Extract the (x, y) coordinate from the center of the cell holding the provided text.  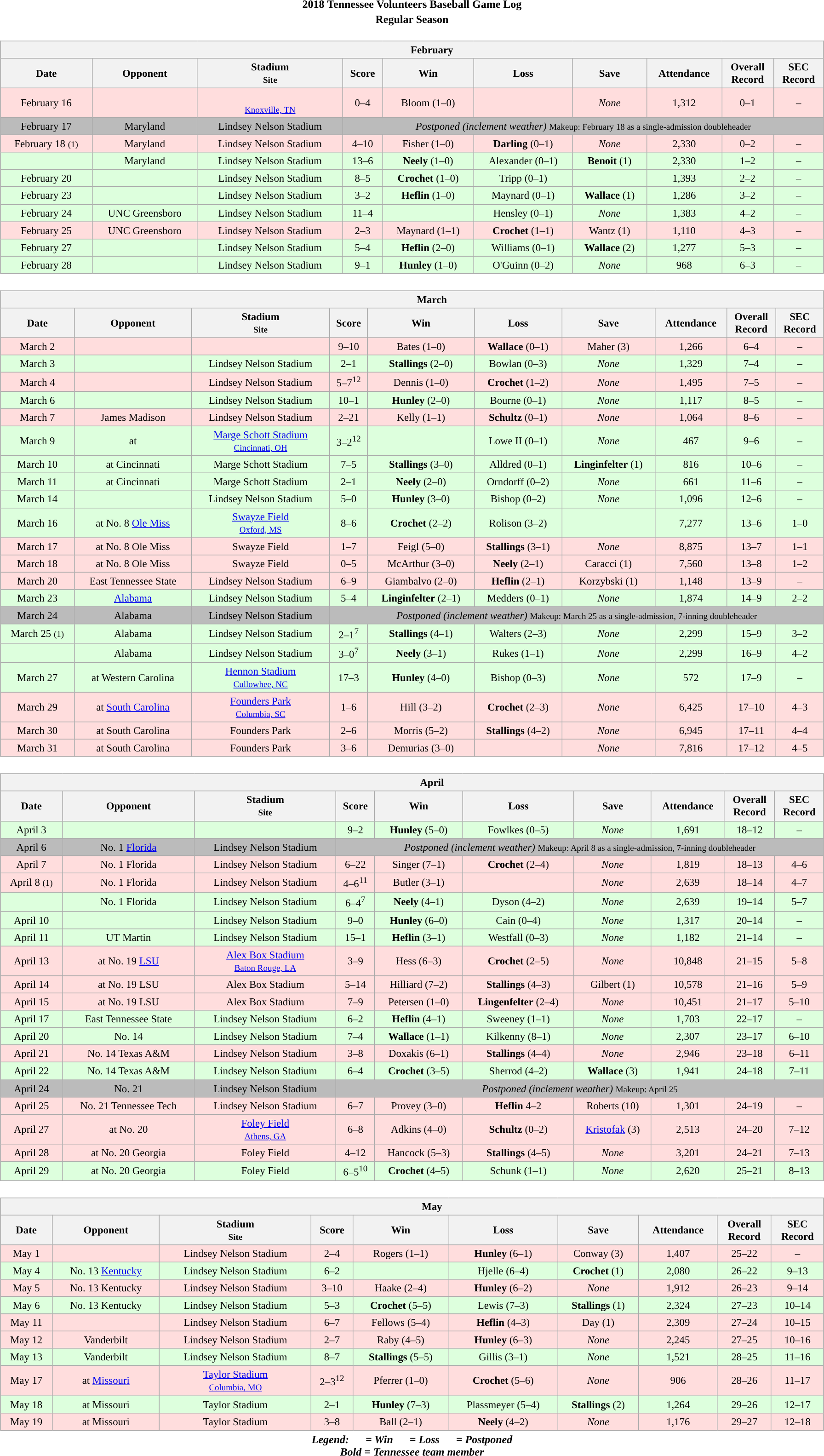
Hensley (0–1) (523, 213)
April 24 (31, 1089)
Day (1) (599, 1323)
May (412, 1207)
Adkins (4–0) (418, 1129)
Bloom (1–0) (428, 103)
Medders (0–1) (518, 598)
March 25 (1) (38, 634)
1,117 (691, 400)
816 (691, 464)
2,324 (678, 1306)
Hancock (5–3) (418, 1152)
3,201 (688, 1152)
24–19 (750, 1106)
Sweeney (1–1) (518, 1019)
Stallings (4–3) (518, 985)
Gilbert (1) (612, 985)
24–18 (750, 1071)
March 24 (38, 615)
Darling (0–1) (523, 144)
13–9 (751, 581)
March 18 (38, 563)
1,941 (688, 1071)
February 25 (46, 230)
24–21 (750, 1152)
7–13 (799, 1152)
4–10 (362, 144)
0–5 (349, 563)
March 16 (38, 522)
13–7 (751, 546)
April 8 (1) (31, 883)
February 17 (46, 126)
February 23 (46, 195)
Conway (3) (599, 1254)
8–7 (332, 1357)
March 23 (38, 598)
March 9 (38, 441)
April 3 (31, 830)
27–25 (744, 1340)
Heflin 4–2 (518, 1106)
Fowlkes (0–5) (518, 830)
March 7 (38, 418)
Schultz (0–1) (518, 418)
1,329 (691, 364)
6–8 (355, 1129)
3–212 (349, 441)
March (412, 299)
17–12 (751, 748)
21–14 (750, 938)
March 27 (38, 678)
Hunley (6–2) (503, 1288)
Wallace (1–1) (418, 1037)
1,819 (688, 864)
28–26 (744, 1381)
1,312 (684, 103)
Crochet (2–4) (518, 864)
2–312 (332, 1381)
1,266 (691, 346)
Korzybski (1) (609, 581)
March 11 (38, 482)
0–2 (748, 144)
1,301 (688, 1106)
May 17 (27, 1381)
Kelly (1–1) (421, 418)
February 18 (1) (46, 144)
Hunley (4–0) (421, 678)
9–1 (362, 265)
23–18 (750, 1054)
467 (691, 441)
Alldred (0–1) (518, 464)
May 4 (27, 1271)
1,874 (691, 598)
March 4 (38, 382)
2,309 (678, 1323)
Stallings (2–0) (421, 364)
April 13 (31, 961)
5–8 (799, 961)
0–4 (362, 103)
4–4 (800, 731)
Fisher (1–0) (428, 144)
Rolison (3–2) (518, 522)
1,383 (684, 213)
7–11 (799, 1071)
Taylor StadiumColumbia, MO (235, 1381)
1,691 (688, 830)
Wantz (1) (610, 230)
4–6 (799, 864)
March 20 (38, 581)
2–4 (332, 1254)
Orndorff (0–2) (518, 482)
7,277 (691, 522)
Hunley (6–3) (503, 1340)
April 15 (31, 1002)
April 14 (31, 985)
19–14 (750, 902)
25–22 (744, 1254)
Crochet (1–0) (428, 178)
1,286 (684, 195)
Founders ParkColumbia, SC (260, 707)
7–12 (799, 1129)
May 11 (27, 1323)
6–9 (349, 581)
Hunley (5–0) (418, 830)
Wallace (2) (610, 247)
Kilkenny (8–1) (518, 1037)
6–3 (748, 265)
9–0 (355, 920)
February 20 (46, 178)
May 19 (27, 1422)
Neely (2–1) (518, 563)
1,176 (678, 1422)
Postponed (inclement weather) Makeup: April 25 (580, 1089)
at No. 20 (129, 1129)
March 14 (38, 499)
23–17 (750, 1037)
1,703 (688, 1019)
February 27 (46, 247)
Heflin (1–0) (428, 195)
968 (684, 265)
at Western Carolina (133, 678)
29–27 (744, 1422)
April (412, 783)
Hill (3–2) (421, 707)
2–17 (349, 634)
8,875 (691, 546)
6,945 (691, 731)
10–6 (751, 464)
May 12 (27, 1340)
Rogers (1–1) (401, 1254)
Heflin (2–1) (518, 581)
Hennon StadiumCullowhee, NC (260, 678)
3–07 (349, 653)
4–5 (800, 748)
Provey (3–0) (418, 1106)
Schultz (0–2) (518, 1129)
1–0 (800, 522)
Stallings (4–4) (518, 1054)
Neely (4–1) (418, 902)
Stallings (3–1) (518, 546)
Hunley (6–1) (503, 1254)
Stallings (1) (599, 1306)
Maher (3) (609, 346)
22–17 (750, 1019)
25–21 (750, 1171)
906 (678, 1381)
5–14 (355, 985)
2,946 (688, 1054)
Postponed (inclement weather) Makeup: February 18 as a single-admission doubleheader (583, 126)
Linginfelter (2–1) (421, 598)
Petersen (1–0) (418, 1002)
Fellows (5–4) (401, 1323)
11–16 (797, 1357)
17–10 (751, 707)
10,578 (688, 985)
No. 21 Tennessee Tech (129, 1106)
March 29 (38, 707)
27–24 (744, 1323)
Crochet (1) (599, 1271)
15–9 (751, 634)
Bowlan (0–3) (518, 364)
10–1 (349, 400)
Giambalvo (2–0) (421, 581)
1,495 (691, 382)
1,393 (684, 178)
1–7 (349, 546)
1–6 (349, 707)
Stallings (3–0) (421, 464)
14–9 (751, 598)
11–17 (797, 1381)
12–6 (751, 499)
27–23 (744, 1306)
Kristofak (3) (612, 1129)
11–4 (362, 213)
1,182 (688, 938)
6–10 (799, 1037)
Heflin (4–1) (418, 1019)
February 16 (46, 103)
1,264 (678, 1404)
Lingenfelter (2–4) (518, 1002)
Alex Box StadiumBaton Rouge, LA (265, 961)
24–20 (750, 1129)
Wallace (1) (610, 195)
7,816 (691, 748)
Morris (5–2) (421, 731)
Feigl (5–0) (421, 546)
2–3 (362, 230)
McArthur (3–0) (421, 563)
12–18 (797, 1422)
Lewis (7–3) (503, 1306)
Stallings (4–1) (421, 634)
February 28 (46, 265)
2–21 (349, 418)
James Madison (133, 418)
Crochet (2–3) (518, 707)
1,912 (678, 1288)
Neely (3–1) (421, 653)
18–13 (750, 864)
Maynard (1–1) (428, 230)
April 21 (31, 1054)
12–17 (797, 1404)
April 17 (31, 1019)
7–9 (355, 1002)
Heflin (4–3) (503, 1323)
Hunley (2–0) (421, 400)
2,245 (678, 1340)
May 18 (27, 1404)
29–26 (744, 1404)
18–14 (750, 883)
6,425 (691, 707)
Bishop (0–3) (518, 678)
1,521 (678, 1357)
5–10 (799, 1002)
April 27 (31, 1129)
17–11 (751, 731)
2–7 (332, 1340)
Marge Schott StadiumCincinnati, OH (260, 441)
6–510 (355, 1171)
0–1 (748, 103)
Neely (1–0) (428, 161)
Singer (7–1) (418, 864)
Demurias (3–0) (421, 748)
No. 14 (129, 1037)
Haake (2–4) (401, 1288)
572 (691, 678)
March 3 (38, 364)
2,513 (688, 1129)
Stallings (2) (599, 1404)
Crochet (3–5) (418, 1071)
Bates (1–0) (421, 346)
UT Martin (129, 938)
Crochet (5–6) (503, 1381)
8–13 (799, 1171)
26–22 (744, 1271)
May 1 (27, 1254)
1,317 (688, 920)
9–6 (751, 441)
Plassmeyer (5–4) (503, 1404)
Wallace (3) (612, 1071)
April 10 (31, 920)
Hunley (7–3) (401, 1404)
March 17 (38, 546)
May 6 (27, 1306)
O'Guinn (0–2) (523, 265)
Hess (6–3) (418, 961)
Neely (2–0) (421, 482)
10–16 (797, 1340)
March 10 (38, 464)
18–12 (750, 830)
15–1 (355, 938)
4–611 (355, 883)
April 25 (31, 1106)
9–2 (355, 830)
Bishop (0–2) (518, 499)
Caracci (1) (609, 563)
5–9 (799, 985)
2–6 (349, 731)
1,110 (684, 230)
11–6 (751, 482)
Stallings (5–5) (401, 1357)
Dennis (1–0) (421, 382)
Williams (0–1) (523, 247)
Hunley (3–0) (421, 499)
Maynard (0–1) (523, 195)
28–25 (744, 1357)
17–9 (751, 678)
Wallace (0–1) (518, 346)
April 6 (31, 847)
Stallings (4–2) (518, 731)
Hunley (6–0) (418, 920)
Hilliard (7–2) (418, 985)
10,848 (688, 961)
April 7 (31, 864)
Crochet (1–2) (518, 382)
6–11 (799, 1054)
Crochet (2–2) (421, 522)
21–17 (750, 1002)
Crochet (1–1) (523, 230)
May 5 (27, 1288)
3–9 (355, 961)
Crochet (2–5) (518, 961)
661 (691, 482)
2,307 (688, 1037)
5–7 (799, 902)
April 20 (31, 1037)
1,148 (691, 581)
16–9 (751, 653)
April 22 (31, 1071)
March 6 (38, 400)
5–0 (349, 499)
Sherrod (4–2) (518, 1071)
3–10 (332, 1288)
Pferrer (1–0) (401, 1381)
5–712 (349, 382)
13–8 (751, 563)
Hunley (1–0) (428, 265)
Bourne (0–1) (518, 400)
Swayze FieldOxford, MS (260, 522)
March 30 (38, 731)
Postponed (inclement weather) Makeup: March 25 as a single-admission, 7-inning doubleheader (577, 615)
April 11 (31, 938)
4–7 (799, 883)
1,096 (691, 499)
Crochet (5–5) (401, 1306)
Crochet (4–5) (418, 1171)
6–22 (355, 864)
May 13 (27, 1357)
7,560 (691, 563)
Cain (0–4) (518, 920)
2,080 (678, 1271)
9–14 (797, 1288)
10–15 (797, 1323)
Gillis (3–1) (503, 1357)
20–14 (750, 920)
Tripp (0–1) (523, 178)
Linginfelter (1) (609, 464)
Raby (4–5) (401, 1340)
March 2 (38, 346)
Knoxville, TN (270, 103)
9–13 (797, 1271)
Neely (4–2) (503, 1422)
1–1 (800, 546)
February (412, 50)
4–12 (355, 1152)
1,277 (684, 247)
17–3 (349, 678)
Westfall (0–3) (518, 938)
Hjelle (6–4) (503, 1271)
at (133, 441)
10–14 (797, 1306)
Heflin (3–1) (418, 938)
Schunk (1–1) (518, 1171)
Doxakis (6–1) (418, 1054)
26–23 (744, 1288)
March 31 (38, 748)
2,620 (688, 1171)
Roberts (10) (612, 1106)
April 28 (31, 1152)
Ball (2–1) (401, 1422)
1,407 (678, 1254)
Postponed (inclement weather) Makeup: April 8 as a single-admission, 7-inning doubleheader (580, 847)
Stallings (4–5) (518, 1152)
1,064 (691, 418)
April 29 (31, 1171)
Heflin (2–0) (428, 247)
Dyson (4–2) (518, 902)
Alexander (0–1) (523, 161)
Walters (2–3) (518, 634)
21–16 (750, 985)
Butler (3–1) (418, 883)
February 24 (46, 213)
No. 21 (129, 1089)
9–10 (349, 346)
6–47 (355, 902)
10,451 (688, 1002)
Lowe II (0–1) (518, 441)
Rukes (1–1) (518, 653)
Benoit (1) (610, 161)
3–6 (349, 748)
Foley FieldAthens, GA (265, 1129)
21–15 (750, 961)
